Search for the cell housing the specified text and yield its (x, y) center coordinate. 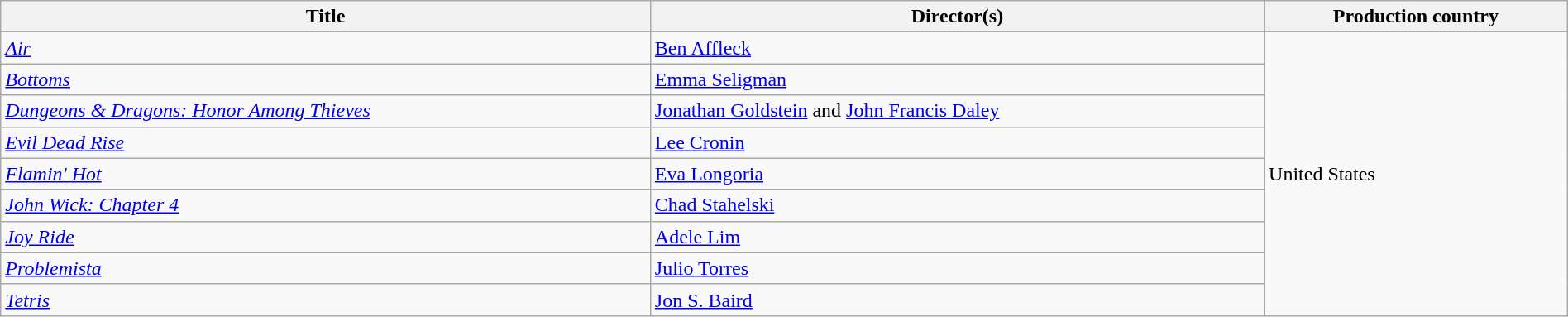
Lee Cronin (957, 142)
Adele Lim (957, 237)
Joy Ride (326, 237)
Eva Longoria (957, 174)
Evil Dead Rise (326, 142)
Ben Affleck (957, 48)
John Wick: Chapter 4 (326, 205)
Chad Stahelski (957, 205)
Director(s) (957, 17)
Dungeons & Dragons: Honor Among Thieves (326, 111)
Air (326, 48)
Bottoms (326, 79)
United States (1416, 174)
Tetris (326, 300)
Julio Torres (957, 268)
Emma Seligman (957, 79)
Flamin' Hot (326, 174)
Problemista (326, 268)
Jon S. Baird (957, 300)
Jonathan Goldstein and John Francis Daley (957, 111)
Title (326, 17)
Production country (1416, 17)
